Extract the (X, Y) coordinate from the center of the cell holding the provided text.  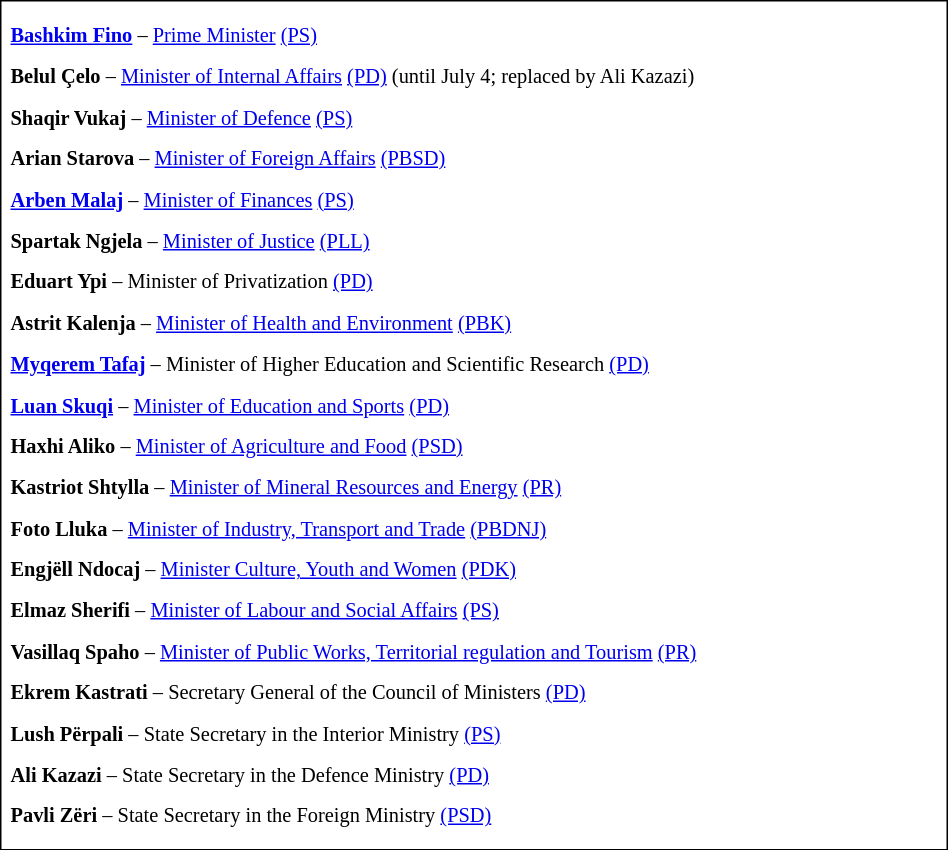
Ekrem Kastrati – Secretary General of the Council of Ministers (PD) (474, 694)
Engjëll Ndocaj – Minister Culture, Youth and Women (PDK) (474, 571)
Kastriot Shtylla – Minister of Mineral Resources and Energy (PR) (474, 488)
Ali Kazazi – State Secretary in the Defence Ministry (PD) (474, 776)
Myqerem Tafaj – Minister of Higher Education and Scientific Research (PD) (474, 365)
Lush Përpali – State Secretary in the Interior Ministry (PS) (474, 735)
Spartak Ngjela – Minister of Justice (PLL) (474, 242)
Arian Starova – Minister of Foreign Affairs (PBSD) (474, 160)
Bashkim Fino – Prime Minister (PS) (474, 37)
Astrit Kalenja – Minister of Health and Environment (PBK) (474, 324)
Elmaz Sherifi – Minister of Labour and Social Affairs (PS) (474, 612)
Belul Çelo – Minister of Internal Affairs (PD) (until July 4; replaced by Ali Kazazi) (474, 78)
Luan Skuqi – Minister of Education and Sports (PD) (474, 406)
Eduart Ypi – Minister of Privatization (PD) (474, 283)
Pavli Zëri – State Secretary in the Foreign Ministry (PSD) (474, 817)
Vasillaq Spaho – Minister of Public Works, Territorial regulation and Tourism (PR) (474, 653)
Haxhi Aliko – Minister of Agriculture and Food (PSD) (474, 447)
Shaqir Vukaj – Minister of Defence (PS) (474, 119)
Foto Lluka – Minister of Industry, Transport and Trade (PBDNJ) (474, 530)
Arben Malaj – Minister of Finances (PS) (474, 201)
